For the text-containing cell, return its midpoint in (X, Y) coordinate format. 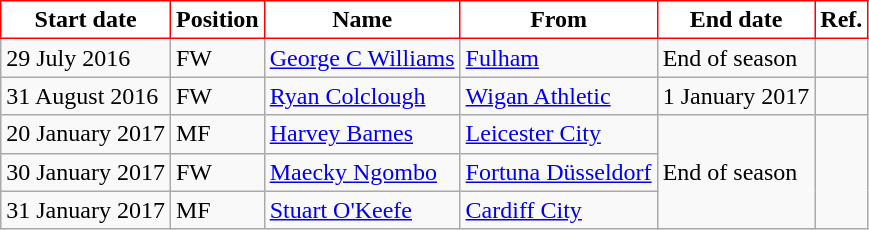
Wigan Athletic (558, 96)
Position (217, 20)
31 August 2016 (86, 96)
Start date (86, 20)
30 January 2017 (86, 172)
29 July 2016 (86, 58)
Maecky Ngombo (362, 172)
Harvey Barnes (362, 134)
End date (736, 20)
Stuart O'Keefe (362, 210)
Name (362, 20)
Cardiff City (558, 210)
1 January 2017 (736, 96)
Ref. (842, 20)
Ryan Colclough (362, 96)
Leicester City (558, 134)
Fulham (558, 58)
Fortuna Düsseldorf (558, 172)
From (558, 20)
20 January 2017 (86, 134)
31 January 2017 (86, 210)
George C Williams (362, 58)
